Return the [x, y] coordinate for the center point of the cell that contains the specified text.  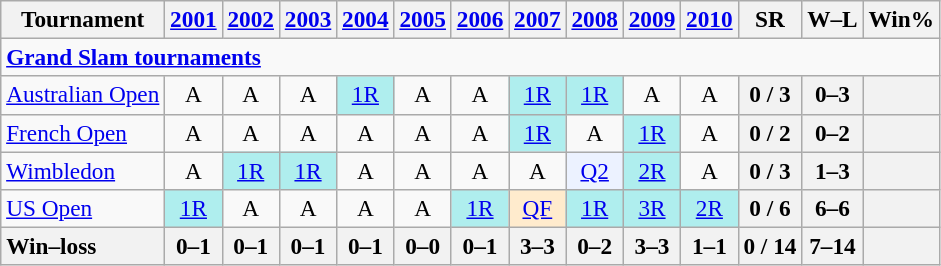
Win% [901, 19]
0 / 14 [770, 246]
Win–loss [83, 246]
2006 [480, 19]
2009 [652, 19]
3R [652, 208]
2002 [250, 19]
QF [538, 208]
2004 [366, 19]
2005 [422, 19]
Tournament [83, 19]
Q2 [594, 170]
2010 [710, 19]
0–0 [422, 246]
2008 [594, 19]
W–L [832, 19]
2001 [194, 19]
6–6 [832, 208]
US Open [83, 208]
7–14 [832, 246]
0–3 [832, 95]
0 / 6 [770, 208]
2007 [538, 19]
SR [770, 19]
0 / 2 [770, 133]
Wimbledon [83, 170]
2003 [308, 19]
1–3 [832, 170]
Grand Slam tournaments [470, 57]
Australian Open [83, 95]
French Open [83, 133]
1–1 [710, 246]
